Scan for the cell matching the given text and deliver its (X, Y) coordinate at center. 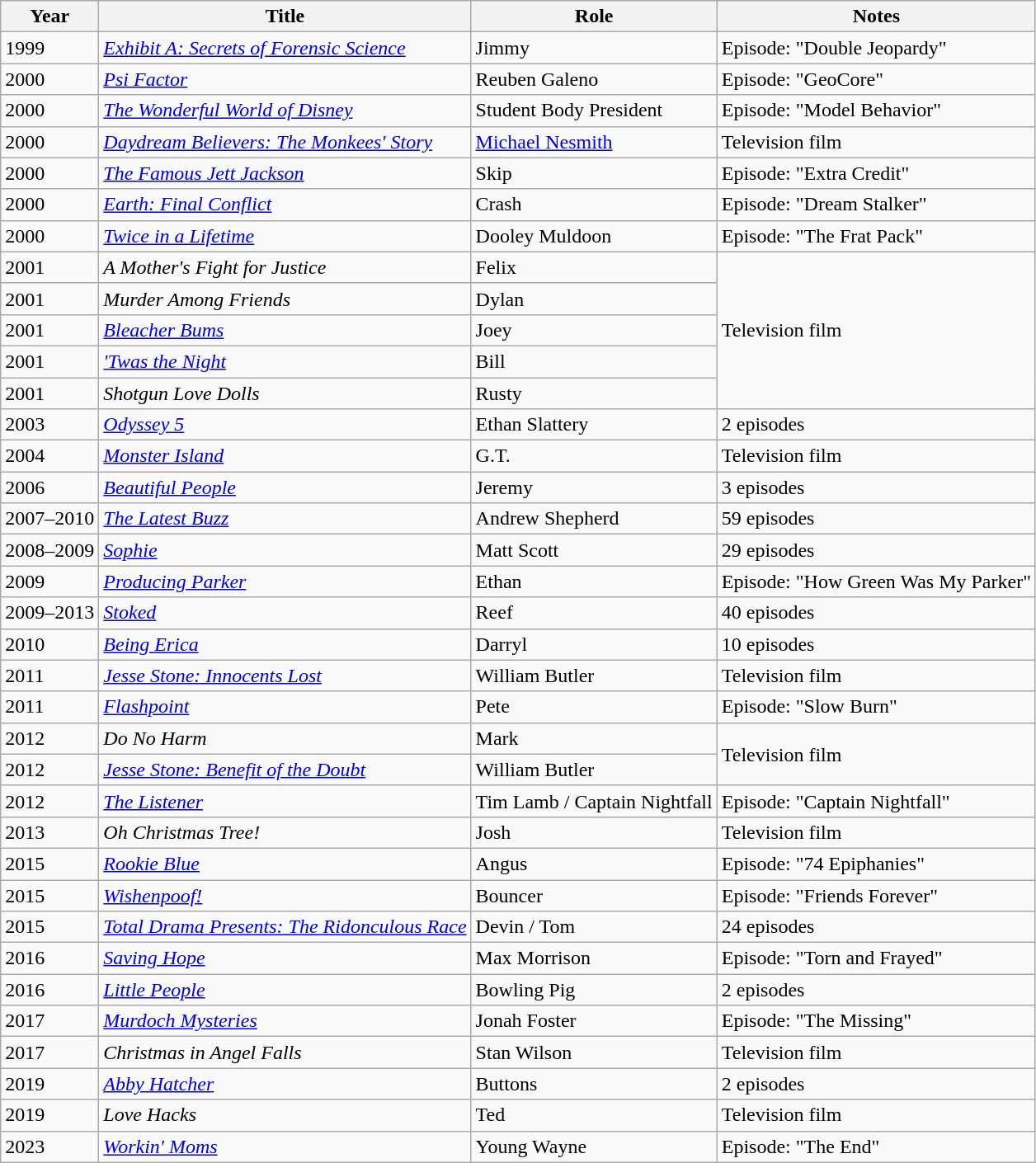
2008–2009 (49, 550)
Josh (594, 832)
Reef (594, 613)
Young Wayne (594, 1147)
Flashpoint (285, 707)
Sophie (285, 550)
Felix (594, 267)
G.T. (594, 456)
Being Erica (285, 644)
Crash (594, 205)
Bowling Pig (594, 990)
2004 (49, 456)
Beautiful People (285, 487)
Mark (594, 738)
Bouncer (594, 895)
Episode: "Slow Burn" (876, 707)
1999 (49, 48)
Jesse Stone: Innocents Lost (285, 676)
'Twas the Night (285, 361)
Buttons (594, 1084)
Do No Harm (285, 738)
Title (285, 16)
Andrew Shepherd (594, 519)
Bill (594, 361)
Wishenpoof! (285, 895)
Episode: "Torn and Frayed" (876, 958)
The Latest Buzz (285, 519)
Twice in a Lifetime (285, 236)
Little People (285, 990)
Workin' Moms (285, 1147)
Shotgun Love Dolls (285, 393)
Episode: "Double Jeopardy" (876, 48)
Skip (594, 173)
Earth: Final Conflict (285, 205)
The Wonderful World of Disney (285, 111)
Monster Island (285, 456)
Episode: "Dream Stalker" (876, 205)
Dooley Muldoon (594, 236)
Ted (594, 1115)
Oh Christmas Tree! (285, 832)
Tim Lamb / Captain Nightfall (594, 801)
2009 (49, 581)
Jesse Stone: Benefit of the Doubt (285, 770)
Episode: "Extra Credit" (876, 173)
Episode: "Model Behavior" (876, 111)
2010 (49, 644)
10 episodes (876, 644)
59 episodes (876, 519)
24 episodes (876, 927)
Angus (594, 864)
Joey (594, 330)
Notes (876, 16)
Exhibit A: Secrets of Forensic Science (285, 48)
Love Hacks (285, 1115)
Murder Among Friends (285, 299)
Ethan Slattery (594, 425)
A Mother's Fight for Justice (285, 267)
Year (49, 16)
2003 (49, 425)
Episode: "Friends Forever" (876, 895)
2013 (49, 832)
Episode: "The Missing" (876, 1021)
Total Drama Presents: The Ridonculous Race (285, 927)
Rusty (594, 393)
Abby Hatcher (285, 1084)
40 episodes (876, 613)
Dylan (594, 299)
Episode: "Captain Nightfall" (876, 801)
Max Morrison (594, 958)
Odyssey 5 (285, 425)
Episode: "GeoCore" (876, 79)
Christmas in Angel Falls (285, 1052)
Ethan (594, 581)
Episode: "74 Epiphanies" (876, 864)
29 episodes (876, 550)
Jimmy (594, 48)
Episode: "The Frat Pack" (876, 236)
2007–2010 (49, 519)
Stan Wilson (594, 1052)
The Famous Jett Jackson (285, 173)
Role (594, 16)
3 episodes (876, 487)
Saving Hope (285, 958)
Psi Factor (285, 79)
The Listener (285, 801)
Daydream Believers: The Monkees' Story (285, 142)
Episode: "The End" (876, 1147)
Stoked (285, 613)
Student Body President (594, 111)
2023 (49, 1147)
Darryl (594, 644)
Jeremy (594, 487)
2006 (49, 487)
Episode: "How Green Was My Parker" (876, 581)
Michael Nesmith (594, 142)
Jonah Foster (594, 1021)
2009–2013 (49, 613)
Rookie Blue (285, 864)
Matt Scott (594, 550)
Reuben Galeno (594, 79)
Devin / Tom (594, 927)
Murdoch Mysteries (285, 1021)
Bleacher Bums (285, 330)
Pete (594, 707)
Producing Parker (285, 581)
